From the cell containing the given text, extract its center point as [x, y] coordinate. 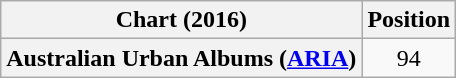
Australian Urban Albums (ARIA) [182, 58]
Chart (2016) [182, 20]
94 [409, 58]
Position [409, 20]
